For the text-containing cell, return its midpoint in (x, y) coordinate format. 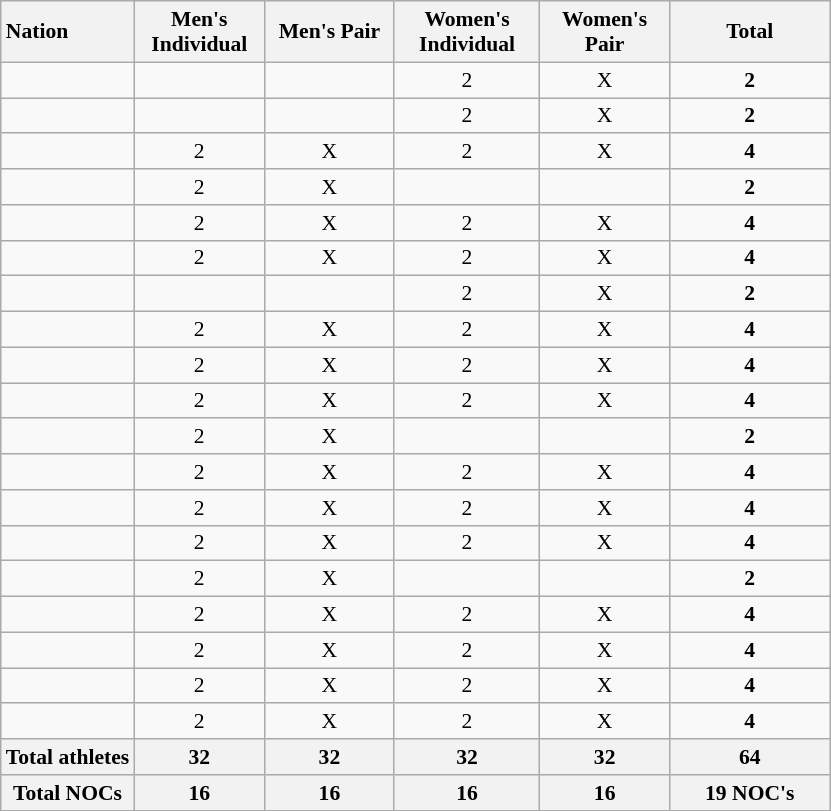
Total NOCs (68, 793)
Men's Individual (199, 32)
64 (750, 757)
Total athletes (68, 757)
Nation (68, 32)
19 NOC's (750, 793)
Men's Pair (329, 32)
Total (750, 32)
Women's Individual (466, 32)
Women's Pair (605, 32)
